Pinpoint the cell where the given text exists, returning its (X, Y) midpoint coordinate. 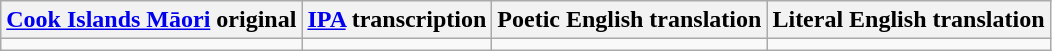
Poetic English translation (630, 20)
IPA transcription (397, 20)
Literal English translation (908, 20)
Cook Islands Māori original (152, 20)
